For the text-containing cell, return its midpoint in [x, y] coordinate format. 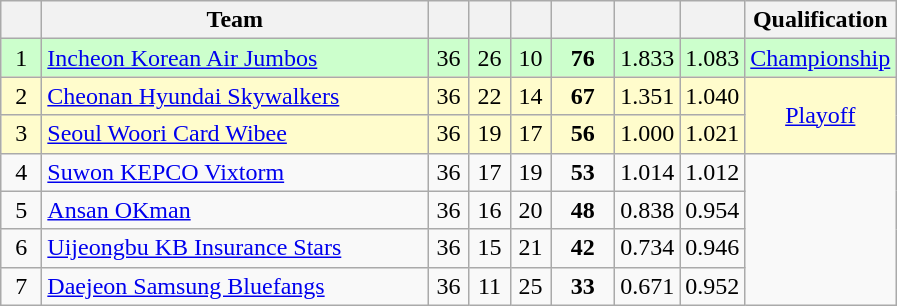
Qualification [820, 20]
Team [235, 20]
10 [530, 58]
42 [583, 248]
0.671 [648, 286]
53 [583, 172]
4 [22, 172]
0.952 [712, 286]
0.734 [648, 248]
15 [490, 248]
6 [22, 248]
5 [22, 210]
21 [530, 248]
Championship [820, 58]
76 [583, 58]
14 [530, 96]
Suwon KEPCO Vixtorm [235, 172]
26 [490, 58]
Seoul Woori Card Wibee [235, 134]
1.014 [648, 172]
0.946 [712, 248]
11 [490, 286]
67 [583, 96]
1.351 [648, 96]
0.838 [648, 210]
7 [22, 286]
1.833 [648, 58]
25 [530, 286]
16 [490, 210]
20 [530, 210]
1.021 [712, 134]
0.954 [712, 210]
1.083 [712, 58]
Daejeon Samsung Bluefangs [235, 286]
33 [583, 286]
56 [583, 134]
1.040 [712, 96]
3 [22, 134]
Ansan OKman [235, 210]
1.000 [648, 134]
1.012 [712, 172]
Incheon Korean Air Jumbos [235, 58]
22 [490, 96]
Uijeongbu KB Insurance Stars [235, 248]
2 [22, 96]
48 [583, 210]
Playoff [820, 115]
Cheonan Hyundai Skywalkers [235, 96]
1 [22, 58]
